Return (X, Y) of the center of cell containing provided text 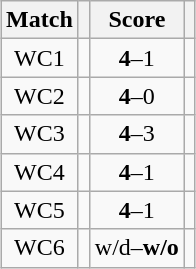
WC3 (40, 134)
WC6 (40, 248)
WC1 (40, 58)
4–3 (136, 134)
w/d–w/o (136, 248)
Match (40, 20)
Score (136, 20)
WC4 (40, 172)
WC2 (40, 96)
4–0 (136, 96)
WC5 (40, 210)
